Output the (x, y) coordinate of the center of the cell containing the given text.  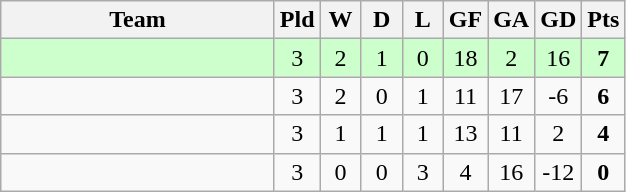
GA (512, 20)
L (422, 20)
GD (558, 20)
W (340, 20)
17 (512, 96)
-12 (558, 172)
D (382, 20)
Pld (297, 20)
-6 (558, 96)
18 (465, 58)
GF (465, 20)
6 (604, 96)
Team (138, 20)
7 (604, 58)
13 (465, 134)
Pts (604, 20)
